Pinpoint the cell where the given text exists, returning its [x, y] midpoint coordinate. 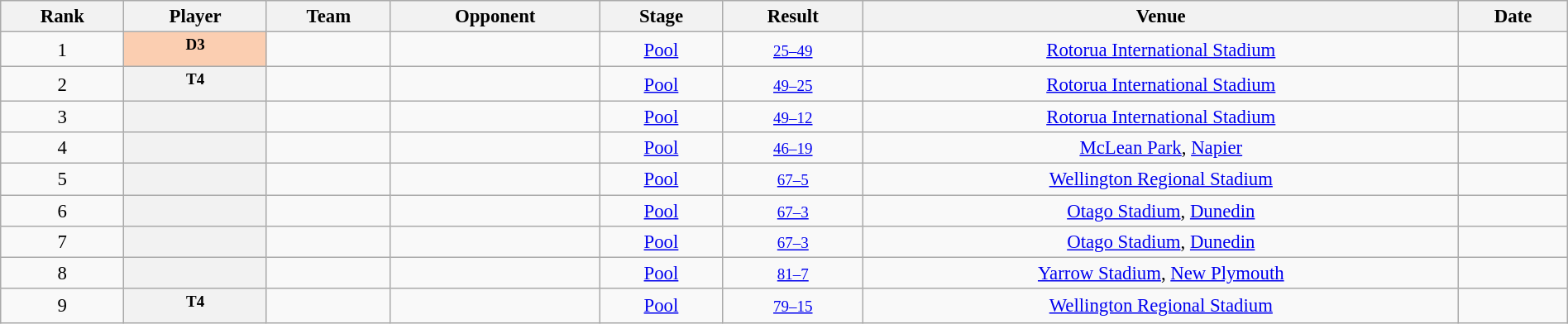
79–15 [793, 305]
9 [63, 305]
Stage [662, 17]
1 [63, 50]
Player [195, 17]
3 [63, 117]
7 [63, 241]
Opponent [495, 17]
6 [63, 211]
Rank [63, 17]
Team [328, 17]
67–5 [793, 179]
2 [63, 84]
D3 [195, 50]
5 [63, 179]
McLean Park, Napier [1161, 148]
4 [63, 148]
25–49 [793, 50]
Date [1513, 17]
49–12 [793, 117]
49–25 [793, 84]
Yarrow Stadium, New Plymouth [1161, 273]
Venue [1161, 17]
Result [793, 17]
8 [63, 273]
46–19 [793, 148]
81–7 [793, 273]
